Return the (x, y) coordinate for the center point of the cell that contains the specified text.  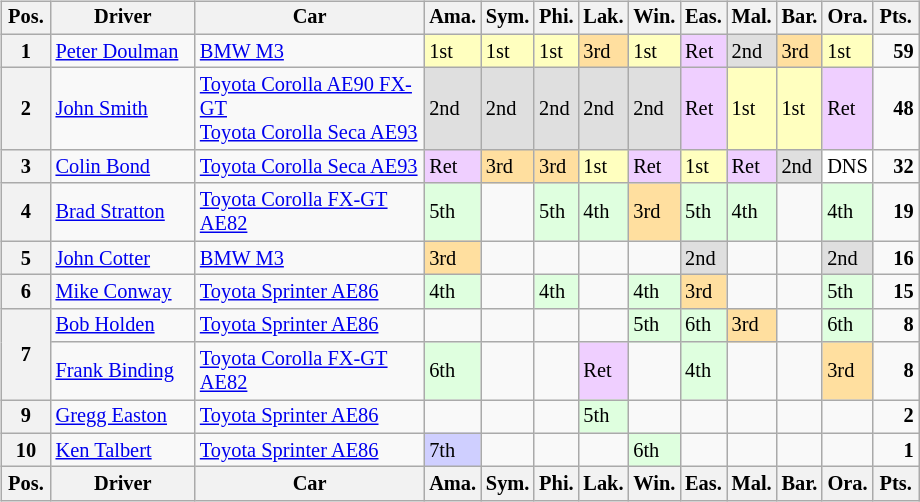
7th (452, 450)
Toyota Corolla AE90 FX-GT Toyota Corolla Seca AE93 (310, 109)
Bob Holden (123, 325)
5 (26, 258)
Toyota Corolla Seca AE93 (310, 167)
7 (26, 354)
32 (896, 167)
Colin Bond (123, 167)
4 (26, 212)
3 (26, 167)
DNS (847, 167)
Peter Doulman (123, 51)
John Cotter (123, 258)
10 (26, 450)
Mike Conway (123, 292)
John Smith (123, 109)
16 (896, 258)
19 (896, 212)
Frank Binding (123, 371)
15 (896, 292)
Brad Stratton (123, 212)
Ken Talbert (123, 450)
6 (26, 292)
59 (896, 51)
48 (896, 109)
9 (26, 417)
Gregg Easton (123, 417)
